Detect which cell encompasses the target text, then output its (x, y) center coordinate. 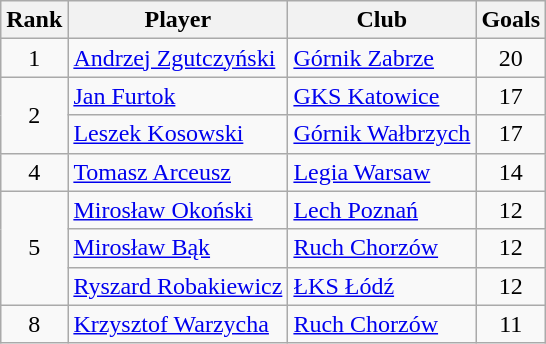
Jan Furtok (178, 96)
Mirosław Okoński (178, 210)
ŁKS Łódź (382, 286)
5 (34, 248)
Tomasz Arceusz (178, 172)
8 (34, 324)
Leszek Kosowski (178, 134)
GKS Katowice (382, 96)
20 (511, 58)
Górnik Zabrze (382, 58)
Rank (34, 20)
Krzysztof Warzycha (178, 324)
Mirosław Bąk (178, 248)
11 (511, 324)
Legia Warsaw (382, 172)
Goals (511, 20)
14 (511, 172)
Ryszard Robakiewicz (178, 286)
Player (178, 20)
Górnik Wałbrzych (382, 134)
2 (34, 115)
Andrzej Zgutczyński (178, 58)
1 (34, 58)
4 (34, 172)
Club (382, 20)
Lech Poznań (382, 210)
